Locate the cell with the specified text and output its (x, y) center coordinate. 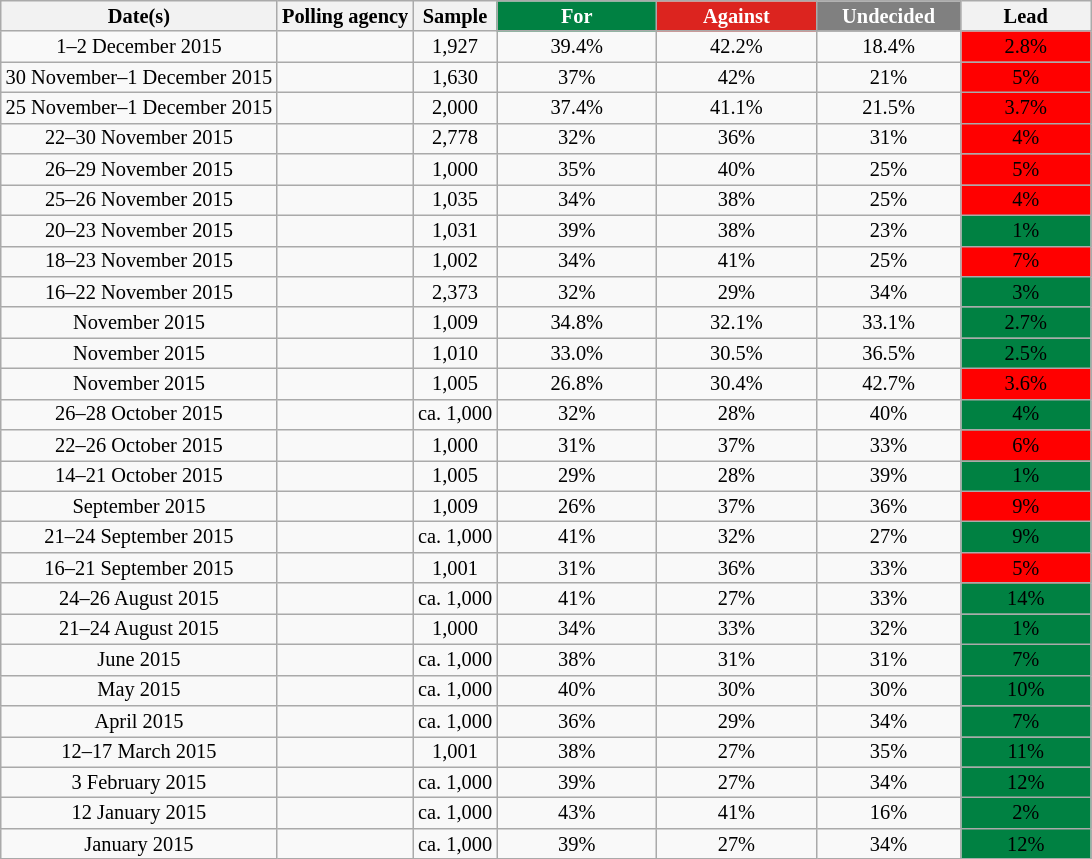
3.7% (1026, 108)
6% (1026, 446)
42.7% (888, 384)
22–30 November 2015 (139, 138)
September 2015 (139, 506)
June 2015 (139, 660)
20–23 November 2015 (139, 230)
2,778 (455, 138)
25 November–1 December 2015 (139, 108)
26–28 October 2015 (139, 414)
3% (1026, 292)
1,031 (455, 230)
21–24 September 2015 (139, 538)
30.4% (737, 384)
12 January 2015 (139, 812)
36.5% (888, 354)
May 2015 (139, 690)
3.6% (1026, 384)
26% (577, 506)
16–21 September 2015 (139, 568)
14% (1026, 598)
2.5% (1026, 354)
16% (888, 812)
24–26 August 2015 (139, 598)
1,035 (455, 200)
33.0% (577, 354)
1,630 (455, 78)
26–29 November 2015 (139, 170)
34.8% (577, 322)
1,002 (455, 262)
21.5% (888, 108)
25–26 November 2015 (139, 200)
30 November–1 December 2015 (139, 78)
January 2015 (139, 844)
Against (737, 16)
2,000 (455, 108)
1–2 December 2015 (139, 46)
16–22 November 2015 (139, 292)
3 February 2015 (139, 782)
18.4% (888, 46)
1,010 (455, 354)
37.4% (577, 108)
21% (888, 78)
42.2% (737, 46)
Undecided (888, 16)
2.7% (1026, 322)
26.8% (577, 384)
10% (1026, 690)
Polling agency (345, 16)
21–24 August 2015 (139, 628)
22–26 October 2015 (139, 446)
23% (888, 230)
Date(s) (139, 16)
41.1% (737, 108)
Lead (1026, 16)
1,927 (455, 46)
43% (577, 812)
39.4% (577, 46)
30.5% (737, 354)
33.1% (888, 322)
11% (1026, 752)
Sample (455, 16)
12–17 March 2015 (139, 752)
32.1% (737, 322)
18–23 November 2015 (139, 262)
2.8% (1026, 46)
April 2015 (139, 720)
2% (1026, 812)
14–21 October 2015 (139, 476)
For (577, 16)
2,373 (455, 292)
42% (737, 78)
